From the cell containing the given text, extract its center point as (x, y) coordinate. 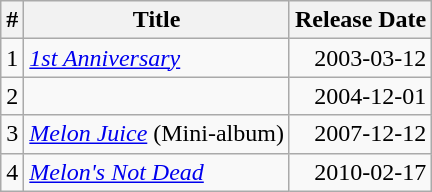
Title (157, 20)
2 (12, 96)
2007-12-12 (360, 134)
Melon Juice (Mini-album) (157, 134)
3 (12, 134)
Melon's Not Dead (157, 172)
2004-12-01 (360, 96)
2003-03-12 (360, 58)
Release Date (360, 20)
# (12, 20)
1 (12, 58)
2010-02-17 (360, 172)
4 (12, 172)
1st Anniversary (157, 58)
